Return the (x, y) coordinate for the center point of the cell that contains the specified text.  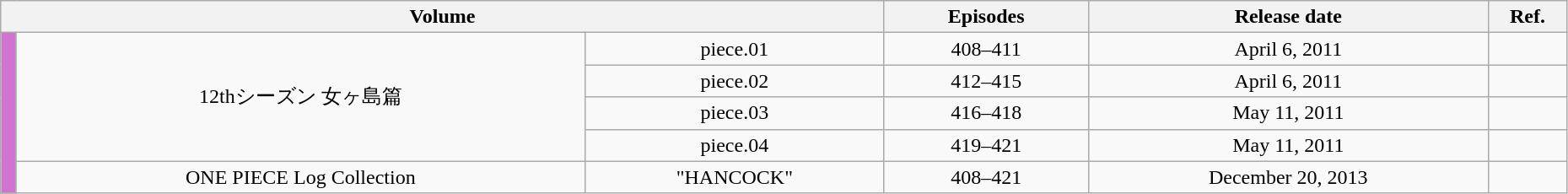
416–418 (986, 113)
419–421 (986, 145)
"HANCOCK" (734, 177)
12thシーズン 女ヶ島篇 (300, 97)
Release date (1288, 17)
December 20, 2013 (1288, 177)
piece.04 (734, 145)
408–421 (986, 177)
piece.03 (734, 113)
piece.02 (734, 81)
408–411 (986, 49)
ONE PIECE Log Collection (300, 177)
Episodes (986, 17)
412–415 (986, 81)
piece.01 (734, 49)
Volume (443, 17)
Ref. (1528, 17)
